Search for the cell housing the specified text and yield its (X, Y) center coordinate. 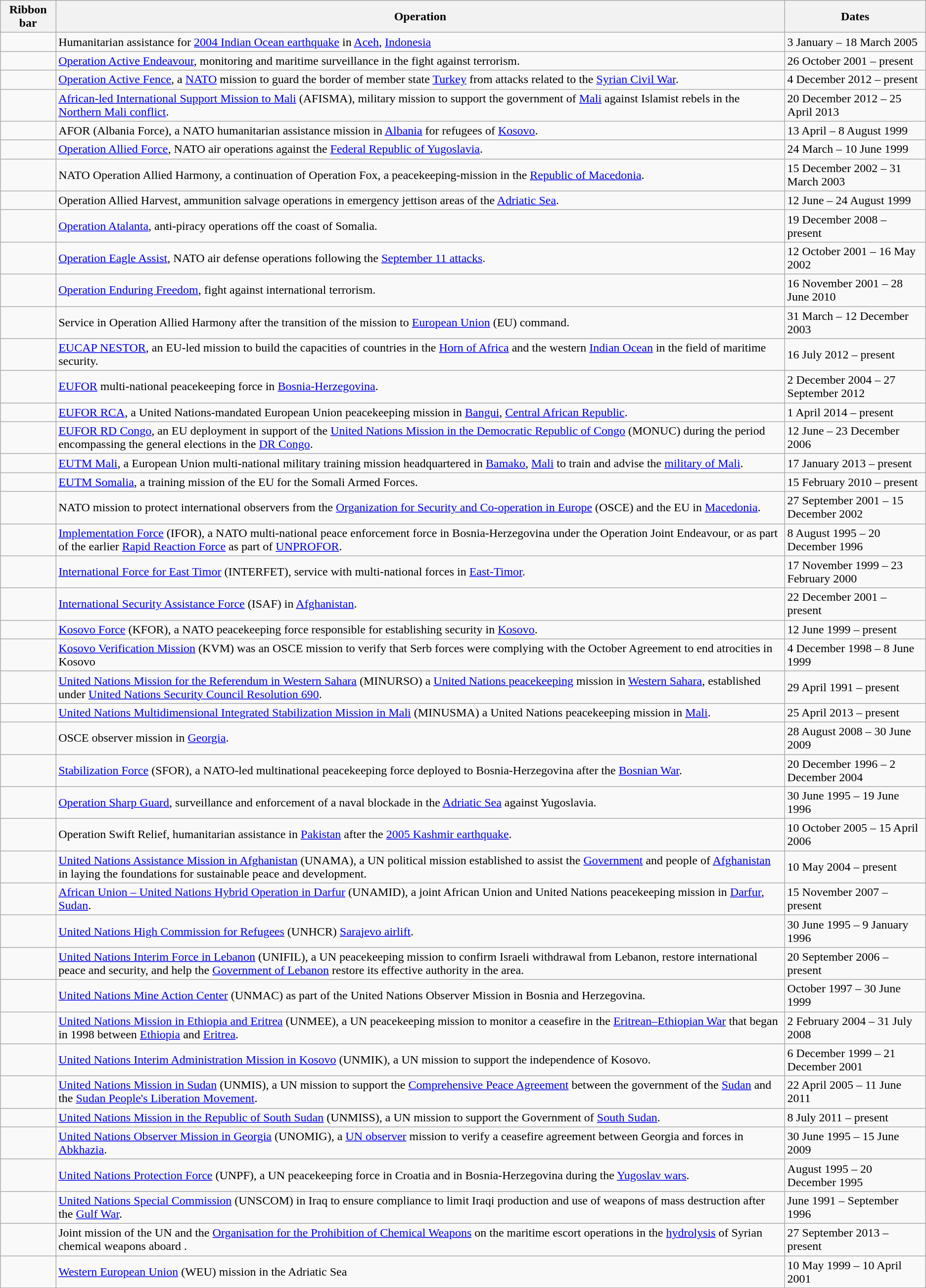
12 June – 23 December 2006 (855, 438)
17 November 1999 – 23 February 2000 (855, 572)
20 December 1996 – 2 December 2004 (855, 770)
Operation Allied Force, NATO air operations against the Federal Republic of Yugoslavia. (420, 149)
4 December 1998 – 8 June 1999 (855, 655)
United Nations Mine Action Center (UNMAC) as part of the United Nations Observer Mission in Bosnia and Herzegovina. (420, 996)
12 October 2001 – 16 May 2002 (855, 258)
Operation Active Endeavour, monitoring and maritime surveillance in the fight against terrorism. (420, 61)
Kosovo Force (KFOR), a NATO peacekeeping force responsible for establishing security in Kosovo. (420, 629)
16 July 2012 – present (855, 355)
30 June 1995 – 15 June 2009 (855, 1143)
13 April – 8 August 1999 (855, 131)
27 September 2001 – 15 December 2002 (855, 507)
Operation Swift Relief, humanitarian assistance in Pakistan after the 2005 Kashmir earthquake. (420, 835)
20 September 2006 – present (855, 963)
1 April 2014 – present (855, 412)
25 April 2013 – present (855, 712)
United Nations Interim Administration Mission in Kosovo (UNMIK), a UN mission to support the independence of Kosovo. (420, 1060)
EUTM Mali, a European Union multi-national military training mission headquartered in Bamako, Mali to train and advise the military of Mali. (420, 463)
EUFOR multi-national peacekeeping force in Bosnia-Herzegovina. (420, 387)
June 1991 – September 1996 (855, 1207)
Operation Enduring Freedom, fight against international terrorism. (420, 290)
16 November 2001 – 28 June 2010 (855, 290)
United Nations Protection Force (UNPF), a UN peacekeeping force in Croatia and in Bosnia-Herzegovina during the Yugoslav wars. (420, 1175)
24 March – 10 June 1999 (855, 149)
12 June – 24 August 1999 (855, 200)
30 June 1995 – 9 January 1996 (855, 932)
Ribbon bar (28, 17)
United Nations Mission in the Republic of South Sudan (UNMISS), a UN mission to support the Government of South Sudan. (420, 1117)
NATO Operation Allied Harmony, a continuation of Operation Fox, a peacekeeping-mission in the Republic of Macedonia. (420, 175)
30 June 1995 – 19 June 1996 (855, 803)
International Force for East Timor (INTERFET), service with multi-national forces in East-Timor. (420, 572)
3 January – 18 March 2005 (855, 42)
19 December 2008 – present (855, 225)
4 December 2012 – present (855, 80)
28 August 2008 – 30 June 2009 (855, 738)
10 October 2005 – 15 April 2006 (855, 835)
OSCE observer mission in Georgia. (420, 738)
22 April 2005 – 11 June 2011 (855, 1092)
15 February 2010 – present (855, 482)
October 1997 – 30 June 1999 (855, 996)
17 January 2013 – present (855, 463)
Operation Eagle Assist, NATO air defense operations following the September 11 attacks. (420, 258)
EUFOR RCA, a United Nations-mandated European Union peacekeeping mission in Bangui, Central African Republic. (420, 412)
31 March – 12 December 2003 (855, 322)
10 May 1999 – 10 April 2001 (855, 1272)
United Nations Multidimensional Integrated Stabilization Mission in Mali (MINUSMA) a United Nations peacekeeping mission in Mali. (420, 712)
22 December 2001 – present (855, 604)
United Nations Observer Mission in Georgia (UNOMIG), a UN observer mission to verify a ceasefire agreement between Georgia and forces in Abkhazia. (420, 1143)
African Union – United Nations Hybrid Operation in Darfur (UNAMID), a joint African Union and United Nations peacekeeping mission in Darfur, Sudan. (420, 899)
20 December 2012 – 25 April 2013 (855, 105)
Operation Allied Harvest, ammunition salvage operations in emergency jettison areas of the Adriatic Sea. (420, 200)
Service in Operation Allied Harmony after the transition of the mission to European Union (EU) command. (420, 322)
15 November 2007 – present (855, 899)
Operation Active Fence, a NATO mission to guard the border of member state Turkey from attacks related to the Syrian Civil War. (420, 80)
15 December 2002 – 31 March 2003 (855, 175)
Stabilization Force (SFOR), a NATO-led multinational peacekeeping force deployed to Bosnia-Herzegovina after the Bosnian War. (420, 770)
27 September 2013 – present (855, 1239)
12 June 1999 – present (855, 629)
August 1995 – 20 December 1995 (855, 1175)
International Security Assistance Force (ISAF) in Afghanistan. (420, 604)
Operation Sharp Guard, surveillance and enforcement of a naval blockade in the Adriatic Sea against Yugoslavia. (420, 803)
8 July 2011 – present (855, 1117)
2 December 2004 – 27 September 2012 (855, 387)
8 August 1995 – 20 December 1996 (855, 540)
Operation (420, 17)
EUTM Somalia, a training mission of the EU for the Somali Armed Forces. (420, 482)
United Nations High Commission for Refugees (UNHCR) Sarajevo airlift. (420, 932)
Operation Atalanta, anti-piracy operations off the coast of Somalia. (420, 225)
10 May 2004 – present (855, 867)
26 October 2001 – present (855, 61)
NATO mission to protect international observers from the Organization for Security and Co-operation in Europe (OSCE) and the EU in Macedonia. (420, 507)
6 December 1999 – 21 December 2001 (855, 1060)
29 April 1991 – present (855, 687)
Humanitarian assistance for 2004 Indian Ocean earthquake in Aceh, Indonesia (420, 42)
2 February 2004 – 31 July 2008 (855, 1027)
AFOR (Albania Force), a NATO humanitarian assistance mission in Albania for refugees of Kosovo. (420, 131)
Dates (855, 17)
Western European Union (WEU) mission in the Adriatic Sea (420, 1272)
